Locate the cell with the specified text and output its [x, y] center coordinate. 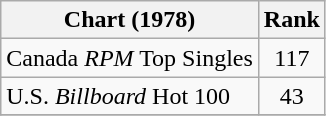
117 [292, 58]
Chart (1978) [130, 20]
Canada RPM Top Singles [130, 58]
43 [292, 96]
U.S. Billboard Hot 100 [130, 96]
Rank [292, 20]
